Return the [x, y] coordinate for the center point of the cell that contains the specified text.  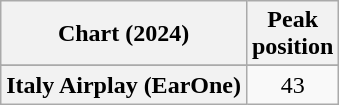
Chart (2024) [124, 34]
43 [292, 85]
Italy Airplay (EarOne) [124, 85]
Peakposition [292, 34]
